For the text-containing cell, return its midpoint in [X, Y] coordinate format. 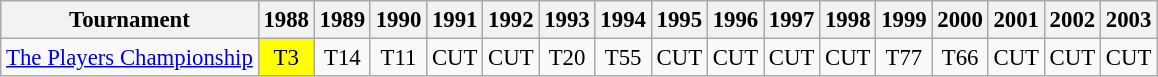
Tournament [130, 20]
T66 [960, 58]
T3 [286, 58]
1989 [342, 20]
1988 [286, 20]
1993 [567, 20]
2003 [1128, 20]
1998 [848, 20]
T20 [567, 58]
1996 [735, 20]
The Players Championship [130, 58]
1992 [511, 20]
1990 [398, 20]
2002 [1072, 20]
2000 [960, 20]
1997 [792, 20]
1995 [679, 20]
T14 [342, 58]
T11 [398, 58]
T55 [623, 58]
1994 [623, 20]
2001 [1016, 20]
1999 [904, 20]
1991 [455, 20]
T77 [904, 58]
